Find where the given text appears and provide that cell's center as (X, Y) coordinate. 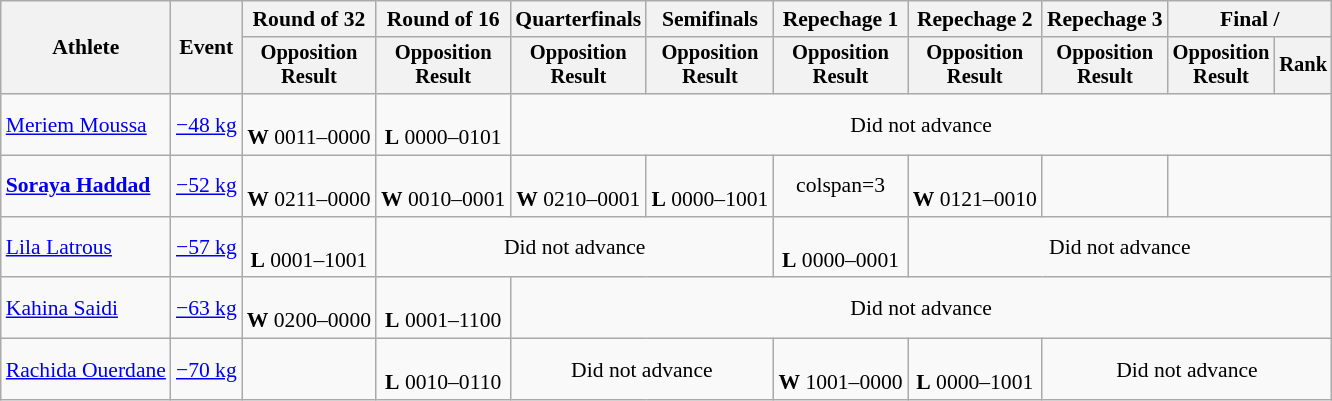
Soraya Haddad (86, 186)
Kahina Saidi (86, 308)
Meriem Moussa (86, 124)
L 0010–0110 (443, 370)
−63 kg (206, 308)
Quarterfinals (578, 19)
Semifinals (710, 19)
L 0000–0001 (840, 248)
Round of 32 (309, 19)
−48 kg (206, 124)
Rank (1303, 66)
Event (206, 48)
Lila Latrous (86, 248)
−52 kg (206, 186)
W 0121–0010 (975, 186)
L 0001–1001 (309, 248)
Rachida Ouerdane (86, 370)
Repechage 3 (1105, 19)
W 1001–0000 (840, 370)
−70 kg (206, 370)
Round of 16 (443, 19)
Repechage 1 (840, 19)
W 0211–0000 (309, 186)
Repechage 2 (975, 19)
L 0000–0101 (443, 124)
W 0010–0001 (443, 186)
L 0001–1100 (443, 308)
colspan=3 (840, 186)
Athlete (86, 48)
Final / (1250, 19)
W 0210–0001 (578, 186)
W 0011–0000 (309, 124)
W 0200–0000 (309, 308)
−57 kg (206, 248)
